Scan for the cell matching the given text and deliver its (X, Y) coordinate at center. 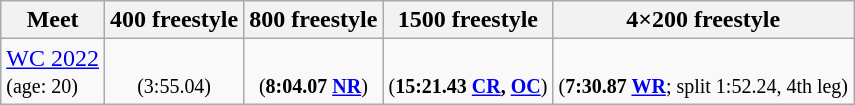
(3:55.04) (174, 72)
400 freestyle (174, 20)
4×200 freestyle (704, 20)
WC 2022(age: 20) (53, 72)
(7:30.87 WR; split 1:52.24, 4th leg) (704, 72)
(15:21.43 CR, OC) (468, 72)
(8:04.07 NR) (314, 72)
800 freestyle (314, 20)
1500 freestyle (468, 20)
Meet (53, 20)
